Return the (x, y) coordinate for the center point of the cell that contains the specified text.  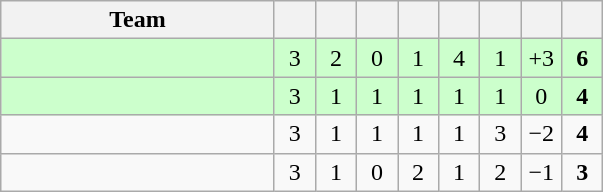
6 (582, 58)
−2 (542, 134)
−1 (542, 172)
+3 (542, 58)
Team (138, 20)
